For the text-containing cell, return its midpoint in (X, Y) coordinate format. 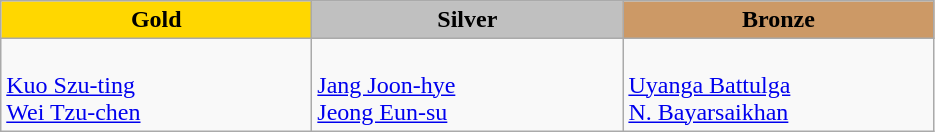
Uyanga BattulgaN. Bayarsaikhan (778, 85)
Silver (468, 20)
Gold (156, 20)
Bronze (778, 20)
Jang Joon-hyeJeong Eun-su (468, 85)
Kuo Szu-tingWei Tzu-chen (156, 85)
